Capture the cell that displays the provided text and extract its (X, Y) central coordinate. 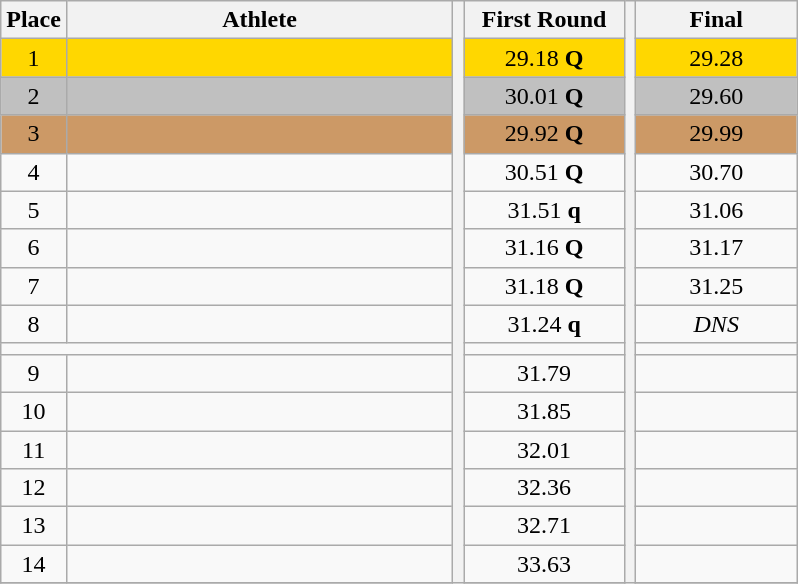
12 (34, 488)
9 (34, 373)
Athlete (259, 20)
29.18 Q (544, 58)
30.70 (716, 172)
Final (716, 20)
32.71 (544, 526)
31.16 Q (544, 248)
29.99 (716, 134)
11 (34, 449)
29.28 (716, 58)
32.36 (544, 488)
31.79 (544, 373)
8 (34, 324)
33.63 (544, 564)
31.06 (716, 210)
32.01 (544, 449)
2 (34, 96)
5 (34, 210)
31.85 (544, 411)
13 (34, 526)
6 (34, 248)
Place (34, 20)
31.18 Q (544, 286)
31.25 (716, 286)
30.01 Q (544, 96)
DNS (716, 324)
4 (34, 172)
29.92 Q (544, 134)
31.51 q (544, 210)
First Round (544, 20)
1 (34, 58)
31.17 (716, 248)
31.24 q (544, 324)
3 (34, 134)
30.51 Q (544, 172)
10 (34, 411)
7 (34, 286)
29.60 (716, 96)
14 (34, 564)
